Search for the cell housing the specified text and yield its (X, Y) center coordinate. 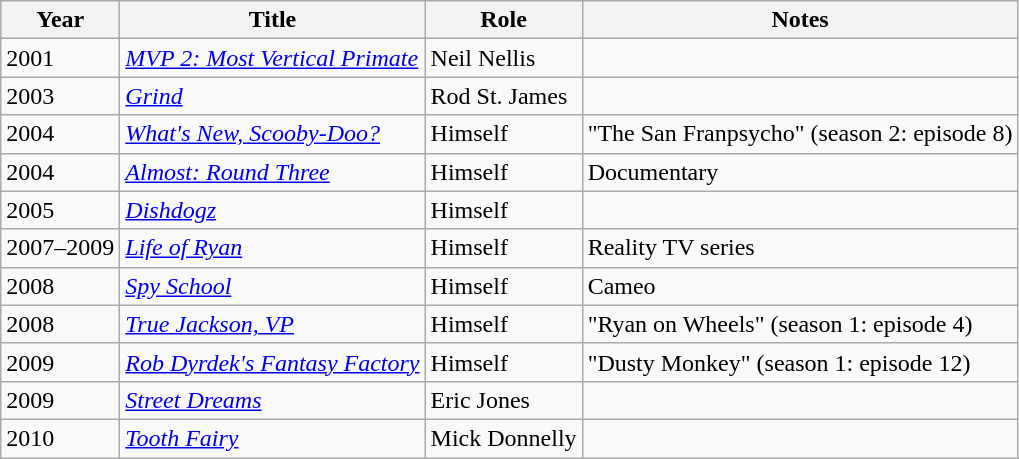
Life of Ryan (272, 248)
Documentary (800, 172)
"The San Franpsycho" (season 2: episode 8) (800, 134)
Eric Jones (504, 400)
Title (272, 20)
2007–2009 (60, 248)
2010 (60, 438)
Reality TV series (800, 248)
2003 (60, 96)
Rod St. James (504, 96)
Grind (272, 96)
Neil Nellis (504, 58)
"Ryan on Wheels" (season 1: episode 4) (800, 324)
Notes (800, 20)
2001 (60, 58)
"Dusty Monkey" (season 1: episode 12) (800, 362)
What's New, Scooby-Doo? (272, 134)
Tooth Fairy (272, 438)
Almost: Round Three (272, 172)
Spy School (272, 286)
Dishdogz (272, 210)
Street Dreams (272, 400)
Rob Dyrdek's Fantasy Factory (272, 362)
Mick Donnelly (504, 438)
Year (60, 20)
Role (504, 20)
True Jackson, VP (272, 324)
2005 (60, 210)
MVP 2: Most Vertical Primate (272, 58)
Cameo (800, 286)
